Determine the (X, Y) coordinate at the center of the cell enclosing the given text.  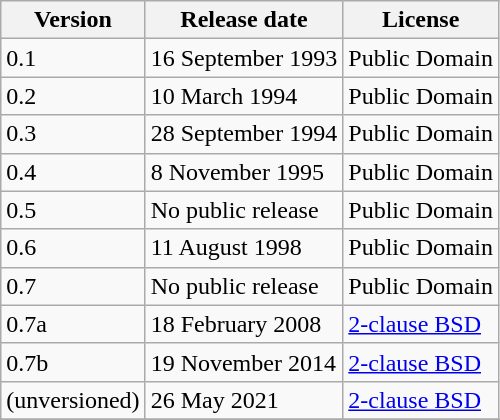
0.5 (73, 210)
28 September 1994 (244, 134)
0.7 (73, 286)
8 November 1995 (244, 172)
(unversioned) (73, 400)
0.2 (73, 96)
18 February 2008 (244, 324)
0.7b (73, 362)
Release date (244, 20)
0.3 (73, 134)
Version (73, 20)
0.1 (73, 58)
16 September 1993 (244, 58)
10 March 1994 (244, 96)
0.4 (73, 172)
26 May 2021 (244, 400)
License (421, 20)
0.6 (73, 248)
11 August 1998 (244, 248)
0.7a (73, 324)
19 November 2014 (244, 362)
